Output the (X, Y) coordinate of the center of the cell containing the given text.  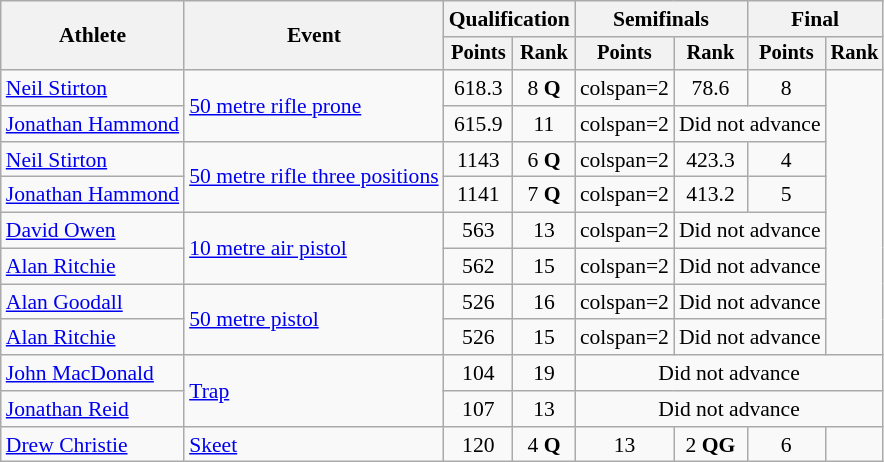
104 (478, 373)
8 Q (544, 88)
6 Q (544, 160)
8 (786, 88)
Final (815, 19)
4 (786, 160)
Trap (314, 390)
618.3 (478, 88)
Athlete (92, 36)
1143 (478, 160)
50 metre rifle prone (314, 106)
562 (478, 267)
413.2 (710, 195)
5 (786, 195)
50 metre pistol (314, 320)
Jonathan Reid (92, 409)
423.3 (710, 160)
615.9 (478, 124)
107 (478, 409)
John MacDonald (92, 373)
Qualification (510, 19)
Semifinals (661, 19)
Alan Goodall (92, 302)
Event (314, 36)
7 Q (544, 195)
11 (544, 124)
78.6 (710, 88)
50 metre rifle three positions (314, 178)
16 (544, 302)
David Owen (92, 231)
563 (478, 231)
1141 (478, 195)
10 metre air pistol (314, 248)
19 (544, 373)
